Pinpoint the cell where the given text exists, returning its (X, Y) midpoint coordinate. 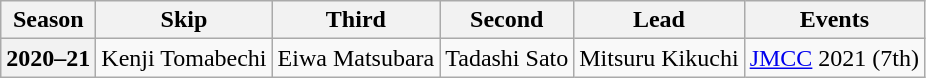
Tadashi Sato (507, 58)
JMCC 2021 (7th) (834, 58)
Skip (184, 20)
2020–21 (48, 58)
Second (507, 20)
Third (356, 20)
Kenji Tomabechi (184, 58)
Events (834, 20)
Lead (659, 20)
Eiwa Matsubara (356, 58)
Mitsuru Kikuchi (659, 58)
Season (48, 20)
